Scan for the cell matching the given text and deliver its [x, y] coordinate at center. 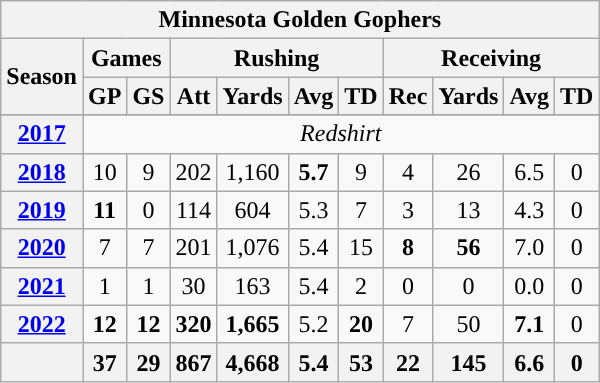
Redshirt [340, 134]
5.7 [314, 172]
2019 [42, 210]
Season [42, 77]
8 [408, 248]
Receiving [491, 58]
604 [252, 210]
37 [104, 362]
7.1 [530, 324]
163 [252, 286]
13 [468, 210]
26 [468, 172]
3 [408, 210]
1,665 [252, 324]
Minnesota Golden Gophers [300, 20]
GP [104, 96]
5.3 [314, 210]
56 [468, 248]
202 [194, 172]
320 [194, 324]
1,160 [252, 172]
201 [194, 248]
15 [361, 248]
Att [194, 96]
2018 [42, 172]
4,668 [252, 362]
114 [194, 210]
Rec [408, 96]
Games [126, 58]
5.2 [314, 324]
30 [194, 286]
50 [468, 324]
4.3 [530, 210]
2020 [42, 248]
7.0 [530, 248]
Rushing [276, 58]
2022 [42, 324]
6.6 [530, 362]
1,076 [252, 248]
2 [361, 286]
2017 [42, 134]
53 [361, 362]
10 [104, 172]
6.5 [530, 172]
22 [408, 362]
29 [148, 362]
2021 [42, 286]
20 [361, 324]
GS [148, 96]
145 [468, 362]
0.0 [530, 286]
11 [104, 210]
867 [194, 362]
4 [408, 172]
